Determine the (x, y) coordinate at the center of the cell enclosing the given text.  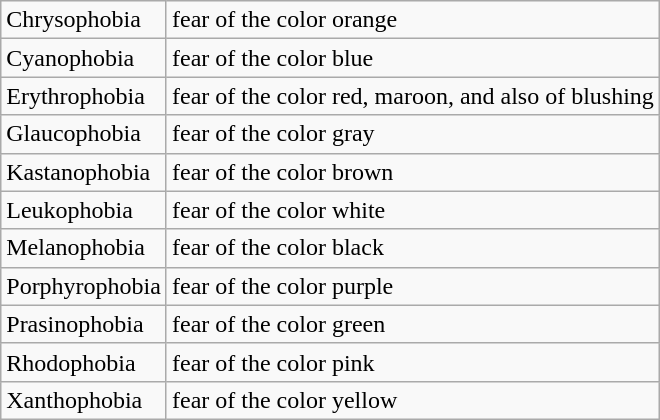
Cyanophobia (84, 58)
fear of the color black (412, 248)
Melanophobia (84, 248)
fear of the color yellow (412, 400)
Prasinophobia (84, 324)
Xanthophobia (84, 400)
Porphyrophobia (84, 286)
Chrysophobia (84, 20)
fear of the color brown (412, 172)
fear of the color white (412, 210)
Rhodophobia (84, 362)
fear of the color gray (412, 134)
Kastanophobia (84, 172)
fear of the color orange (412, 20)
fear of the color green (412, 324)
Glaucophobia (84, 134)
fear of the color purple (412, 286)
fear of the color blue (412, 58)
Erythrophobia (84, 96)
fear of the color red, maroon, and also of blushing (412, 96)
fear of the color pink (412, 362)
Leukophobia (84, 210)
